Search for the cell housing the specified text and yield its [X, Y] center coordinate. 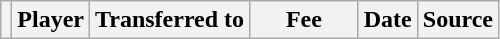
Date [388, 20]
Player [51, 20]
Source [458, 20]
Transferred to [170, 20]
Fee [304, 20]
